Capture the cell that displays the provided text and extract its [x, y] central coordinate. 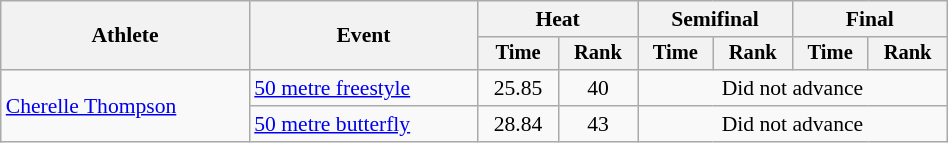
50 metre freestyle [363, 88]
Final [870, 19]
40 [598, 88]
50 metre butterfly [363, 124]
Event [363, 36]
Heat [558, 19]
Semifinal [716, 19]
43 [598, 124]
28.84 [518, 124]
25.85 [518, 88]
Cherelle Thompson [126, 106]
Athlete [126, 36]
